For the text-containing cell, return its midpoint in [x, y] coordinate format. 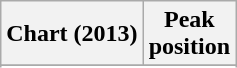
Peakposition [189, 34]
Chart (2013) [72, 34]
